Capture the cell that displays the provided text and extract its (x, y) central coordinate. 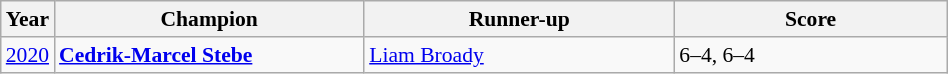
Year (28, 19)
Score (810, 19)
Liam Broady (519, 55)
2020 (28, 55)
6–4, 6–4 (810, 55)
Cedrik-Marcel Stebe (209, 55)
Champion (209, 19)
Runner-up (519, 19)
